Return the [X, Y] coordinate for the center point of the cell that contains the specified text.  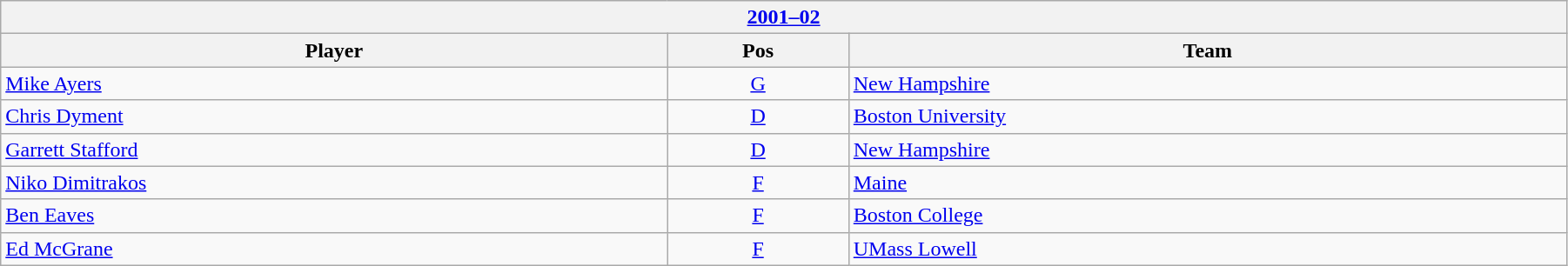
Mike Ayers [334, 83]
Maine [1208, 183]
Player [334, 50]
Ben Eaves [334, 216]
Ed McGrane [334, 249]
Boston University [1208, 116]
Chris Dyment [334, 116]
2001–02 [784, 17]
Team [1208, 50]
UMass Lowell [1208, 249]
Garrett Stafford [334, 150]
Niko Dimitrakos [334, 183]
G [758, 83]
Pos [758, 50]
Boston College [1208, 216]
